Output the [X, Y] coordinate of the center of the cell containing the given text.  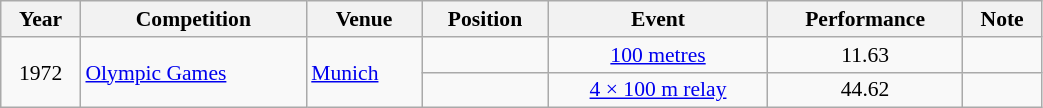
Competition [193, 19]
11.63 [865, 55]
Performance [865, 19]
Position [485, 19]
44.62 [865, 90]
Note [1002, 19]
Year [41, 19]
100 metres [658, 55]
Olympic Games [193, 72]
1972 [41, 72]
Munich [364, 72]
4 × 100 m relay [658, 90]
Venue [364, 19]
Event [658, 19]
